Output the [X, Y] coordinate of the center of the cell containing the given text.  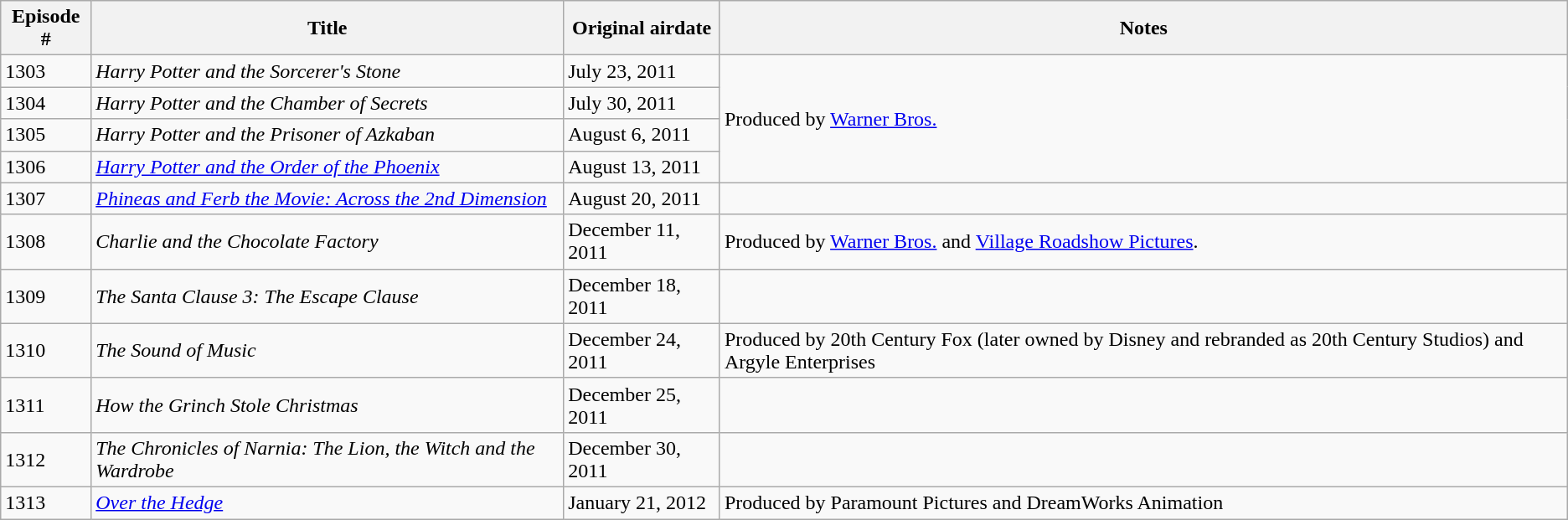
Produced by Warner Bros. and Village Roadshow Pictures. [1143, 241]
Notes [1143, 28]
1303 [46, 71]
July 30, 2011 [642, 103]
The Santa Clause 3: The Escape Clause [328, 296]
1306 [46, 167]
The Chronicles of Narnia: The Lion, the Witch and the Wardrobe [328, 459]
Original airdate [642, 28]
Charlie and the Chocolate Factory [328, 241]
1312 [46, 459]
July 23, 2011 [642, 71]
August 13, 2011 [642, 167]
1313 [46, 502]
1308 [46, 241]
December 11, 2011 [642, 241]
January 21, 2012 [642, 502]
1304 [46, 103]
December 18, 2011 [642, 296]
Produced by Warner Bros. [1143, 119]
Phineas and Ferb the Movie: Across the 2nd Dimension [328, 198]
1311 [46, 405]
1305 [46, 135]
December 30, 2011 [642, 459]
Produced by Paramount Pictures and DreamWorks Animation [1143, 502]
December 25, 2011 [642, 405]
Title [328, 28]
The Sound of Music [328, 350]
1307 [46, 198]
Harry Potter and the Chamber of Secrets [328, 103]
August 20, 2011 [642, 198]
Episode # [46, 28]
December 24, 2011 [642, 350]
Over the Hedge [328, 502]
1309 [46, 296]
Harry Potter and the Prisoner of Azkaban [328, 135]
1310 [46, 350]
August 6, 2011 [642, 135]
Harry Potter and the Order of the Phoenix [328, 167]
Produced by 20th Century Fox (later owned by Disney and rebranded as 20th Century Studios) and Argyle Enterprises [1143, 350]
How the Grinch Stole Christmas [328, 405]
Harry Potter and the Sorcerer's Stone [328, 71]
